Determine the [x, y] coordinate at the center of the cell enclosing the given text.  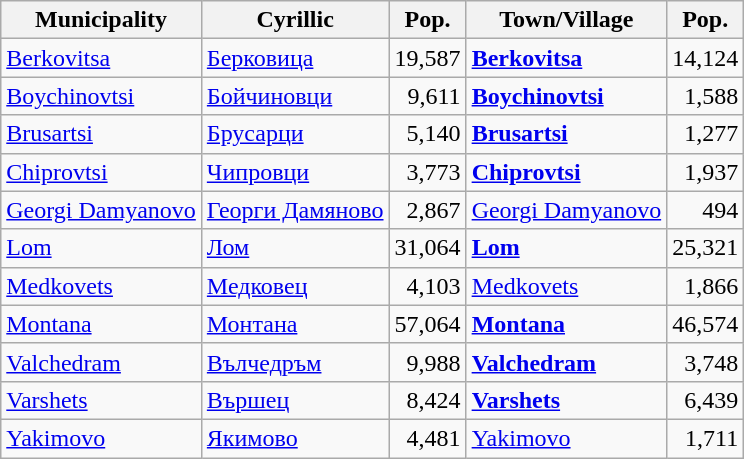
Берковица [295, 58]
9,611 [428, 96]
1,588 [706, 96]
Чипровци [295, 172]
Municipality [102, 20]
2,867 [428, 210]
14,124 [706, 58]
Медковец [295, 286]
Town/Village [566, 20]
Георги Дамяново [295, 210]
Якимово [295, 438]
Лом [295, 248]
9,988 [428, 362]
Вълчедръм [295, 362]
Вършец [295, 400]
19,587 [428, 58]
3,748 [706, 362]
5,140 [428, 134]
31,064 [428, 248]
Cyrillic [295, 20]
46,574 [706, 324]
3,773 [428, 172]
Бойчиновци [295, 96]
494 [706, 210]
25,321 [706, 248]
1,866 [706, 286]
4,481 [428, 438]
Монтана [295, 324]
4,103 [428, 286]
1,937 [706, 172]
57,064 [428, 324]
1,277 [706, 134]
6,439 [706, 400]
8,424 [428, 400]
1,711 [706, 438]
Брусарци [295, 134]
